Output the (X, Y) coordinate of the center of the cell containing the given text.  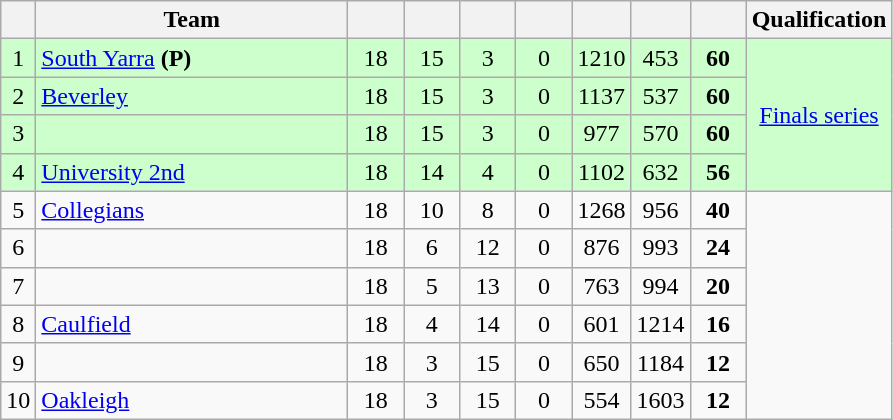
7 (18, 286)
1210 (602, 58)
13 (488, 286)
1214 (660, 324)
16 (718, 324)
650 (602, 362)
537 (660, 96)
2 (18, 96)
956 (660, 210)
20 (718, 286)
University 2nd (192, 172)
570 (660, 134)
763 (602, 286)
Team (192, 20)
Beverley (192, 96)
1268 (602, 210)
56 (718, 172)
1102 (602, 172)
40 (718, 210)
994 (660, 286)
876 (602, 248)
1184 (660, 362)
601 (602, 324)
453 (660, 58)
Collegians (192, 210)
24 (718, 248)
Caulfield (192, 324)
632 (660, 172)
1603 (660, 400)
993 (660, 248)
9 (18, 362)
977 (602, 134)
1137 (602, 96)
Oakleigh (192, 400)
554 (602, 400)
Qualification (819, 20)
1 (18, 58)
South Yarra (P) (192, 58)
Finals series (819, 115)
